From the cell containing the given text, extract its center point as [X, Y] coordinate. 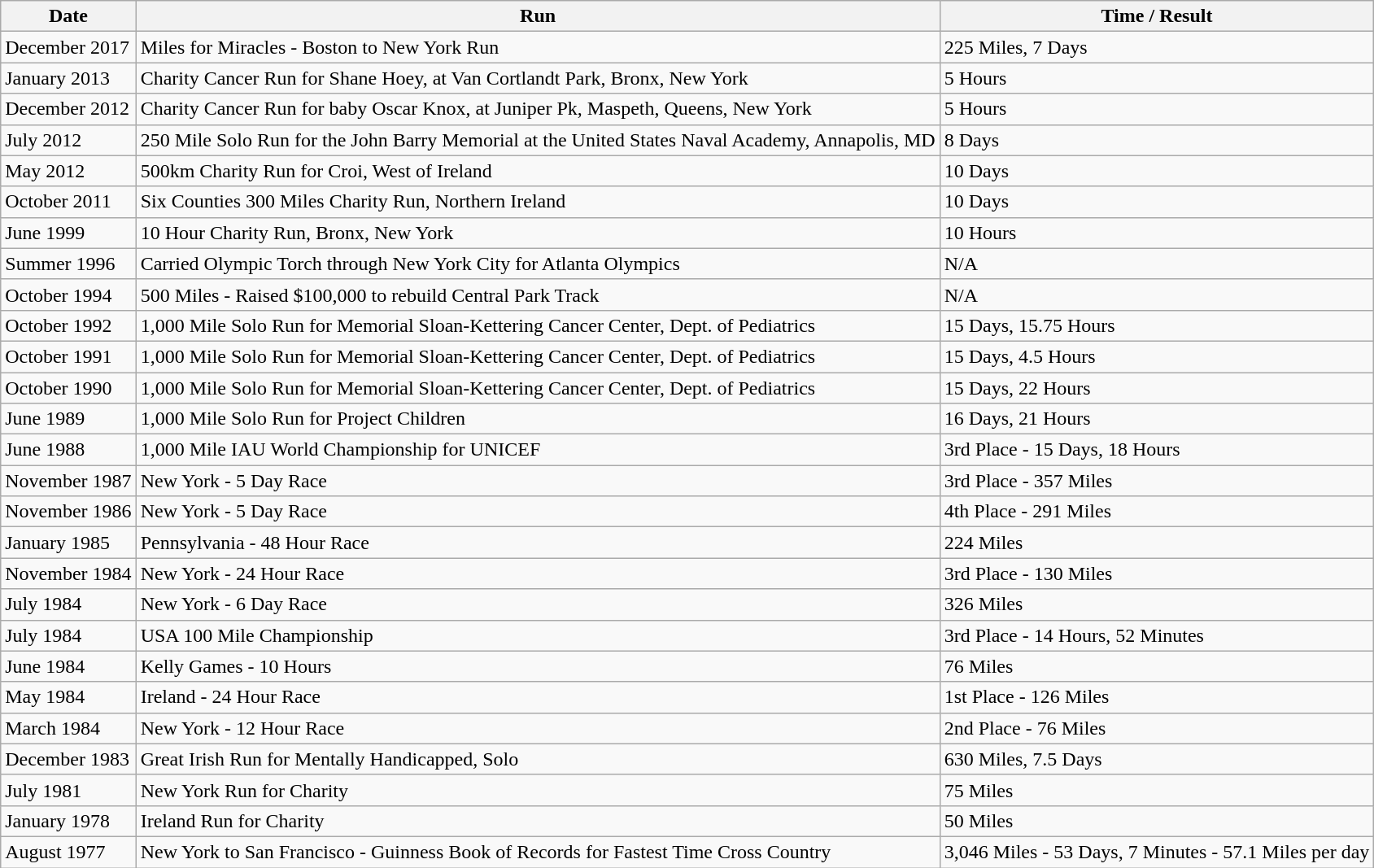
76 Miles [1157, 666]
250 Mile Solo Run for the John Barry Memorial at the United States Naval Academy, Annapolis, MD [538, 140]
June 1988 [68, 450]
Pennsylvania - 48 Hour Race [538, 543]
October 2011 [68, 202]
3rd Place - 14 Hours, 52 Minutes [1157, 635]
2nd Place - 76 Miles [1157, 728]
4th Place - 291 Miles [1157, 512]
15 Days, 4.5 Hours [1157, 356]
January 1978 [68, 821]
50 Miles [1157, 821]
3,046 Miles - 53 Days, 7 Minutes - 57.1 Miles per day [1157, 852]
500 Miles - Raised $100,000 to rebuild Central Park Track [538, 294]
March 1984 [68, 728]
New York - 24 Hour Race [538, 574]
Great Irish Run for Mentally Handicapped, Solo [538, 759]
10 Hours [1157, 233]
3rd Place - 357 Miles [1157, 481]
3rd Place - 15 Days, 18 Hours [1157, 450]
New York - 6 Day Race [538, 604]
May 1984 [68, 697]
December 2017 [68, 47]
Summer 1996 [68, 264]
October 1992 [68, 325]
October 1991 [68, 356]
August 1977 [68, 852]
Time / Result [1157, 16]
326 Miles [1157, 604]
16 Days, 21 Hours [1157, 419]
225 Miles, 7 Days [1157, 47]
630 Miles, 7.5 Days [1157, 759]
December 2012 [68, 109]
USA 100 Mile Championship [538, 635]
October 1994 [68, 294]
1st Place - 126 Miles [1157, 697]
Run [538, 16]
Carried Olympic Torch through New York City for Atlanta Olympics [538, 264]
Date [68, 16]
Kelly Games - 10 Hours [538, 666]
3rd Place - 130 Miles [1157, 574]
November 1987 [68, 481]
75 Miles [1157, 790]
Charity Cancer Run for baby Oscar Knox, at Juniper Pk, Maspeth, Queens, New York [538, 109]
June 1999 [68, 233]
Miles for Miracles - Boston to New York Run [538, 47]
June 1984 [68, 666]
November 1984 [68, 574]
Charity Cancer Run for Shane Hoey, at Van Cortlandt Park, Bronx, New York [538, 78]
Six Counties 300 Miles Charity Run, Northern Ireland [538, 202]
June 1989 [68, 419]
October 1990 [68, 388]
224 Miles [1157, 543]
December 1983 [68, 759]
January 2013 [68, 78]
New York to San Francisco - Guinness Book of Records for Fastest Time Cross Country [538, 852]
July 1981 [68, 790]
November 1986 [68, 512]
New York - 12 Hour Race [538, 728]
1,000 Mile IAU World Championship for UNICEF [538, 450]
15 Days, 15.75 Hours [1157, 325]
July 2012 [68, 140]
8 Days [1157, 140]
500km Charity Run for Croi, West of Ireland [538, 171]
Ireland Run for Charity [538, 821]
1,000 Mile Solo Run for Project Children [538, 419]
January 1985 [68, 543]
May 2012 [68, 171]
10 Hour Charity Run, Bronx, New York [538, 233]
15 Days, 22 Hours [1157, 388]
New York Run for Charity [538, 790]
Ireland - 24 Hour Race [538, 697]
